Determine the [X, Y] coordinate at the center of the cell enclosing the given text.  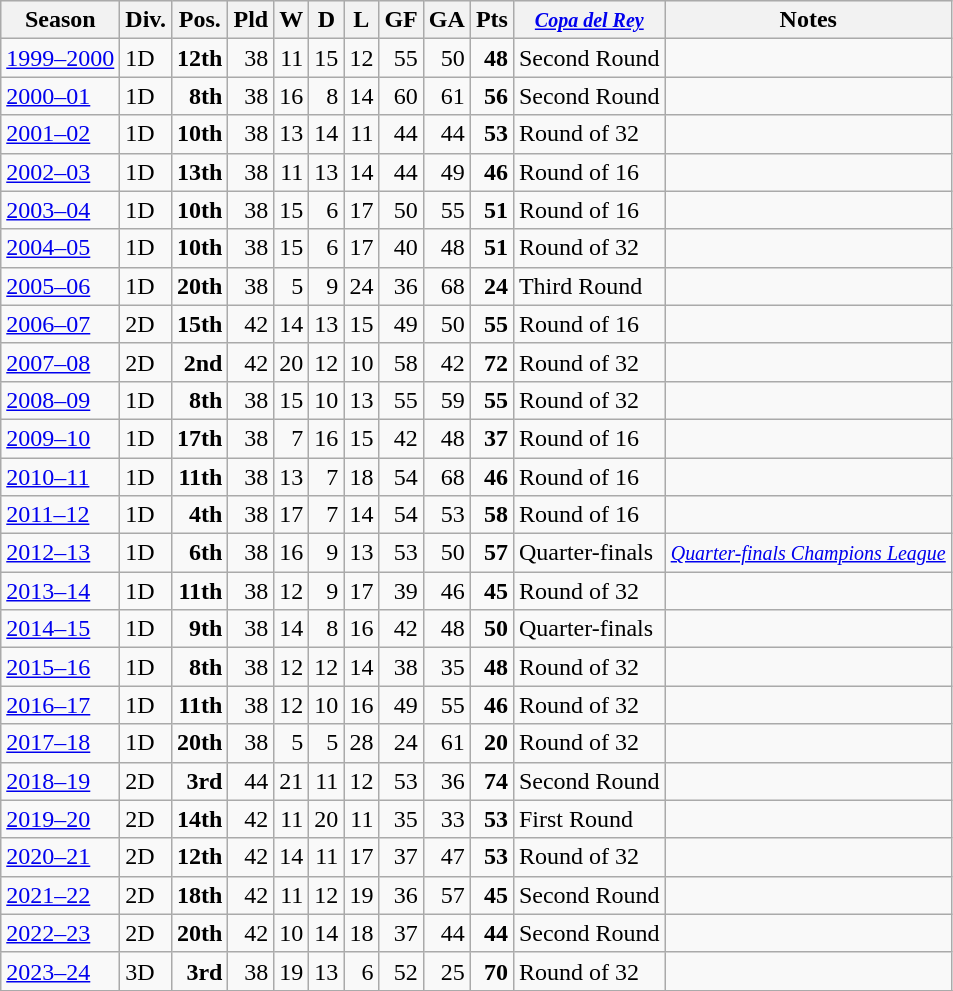
33 [446, 819]
2017–18 [60, 743]
2003–04 [60, 210]
15th [200, 324]
Third Round [589, 286]
2018–19 [60, 781]
21 [292, 781]
W [292, 20]
2010–11 [60, 477]
2004–05 [60, 248]
39 [401, 591]
2012–13 [60, 553]
4th [200, 515]
2009–10 [60, 438]
2015–16 [60, 667]
2001–02 [60, 134]
2016–17 [60, 705]
GF [401, 20]
17th [200, 438]
2023–24 [60, 971]
2020–21 [60, 857]
60 [401, 96]
Pts [492, 20]
2nd [200, 362]
74 [492, 781]
13th [200, 172]
Div. [146, 20]
Quarter-finals Champions League [808, 553]
25 [446, 971]
2021–22 [60, 895]
First Round [589, 819]
2011–12 [60, 515]
6th [200, 553]
14th [200, 819]
Pld [251, 20]
28 [362, 743]
47 [446, 857]
52 [401, 971]
2022–23 [60, 933]
L [362, 20]
9th [200, 629]
D [326, 20]
2013–14 [60, 591]
2014–15 [60, 629]
2019–20 [60, 819]
18th [200, 895]
2006–07 [60, 324]
GA [446, 20]
2002–03 [60, 172]
2000–01 [60, 96]
70 [492, 971]
56 [492, 96]
Pos. [200, 20]
3D [146, 971]
Copa del Rey [589, 20]
1999–2000 [60, 58]
2005–06 [60, 286]
59 [446, 400]
Notes [808, 20]
2007–08 [60, 362]
2008–09 [60, 400]
72 [492, 362]
40 [401, 248]
Season [60, 20]
